Determine the [X, Y] coordinate at the center of the cell enclosing the given text.  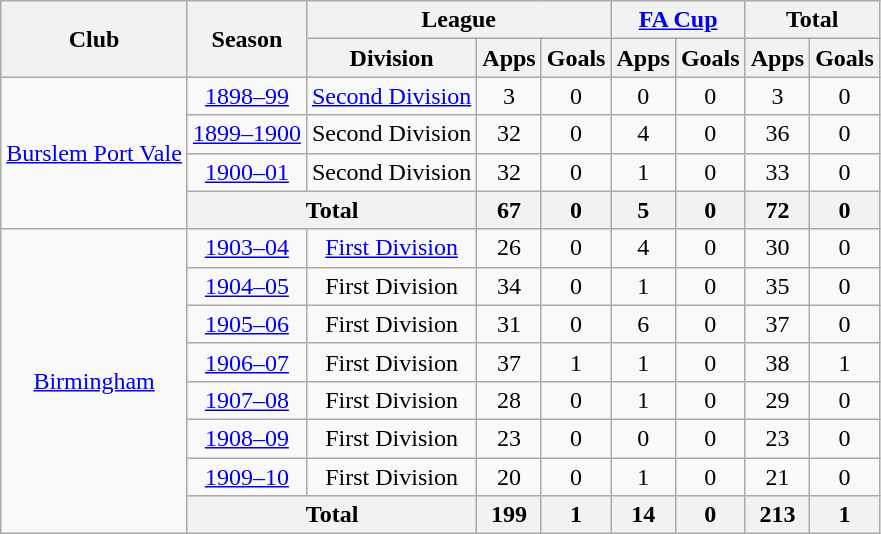
20 [509, 477]
1908–09 [246, 438]
League [458, 20]
31 [509, 324]
35 [777, 286]
1900–01 [246, 172]
1909–10 [246, 477]
26 [509, 248]
14 [643, 515]
5 [643, 210]
1898–99 [246, 96]
1905–06 [246, 324]
34 [509, 286]
29 [777, 400]
67 [509, 210]
1907–08 [246, 400]
1903–04 [246, 248]
1906–07 [246, 362]
38 [777, 362]
Club [94, 39]
36 [777, 134]
30 [777, 248]
33 [777, 172]
1904–05 [246, 286]
Season [246, 39]
21 [777, 477]
213 [777, 515]
72 [777, 210]
Burslem Port Vale [94, 153]
1899–1900 [246, 134]
FA Cup [678, 20]
199 [509, 515]
Birmingham [94, 381]
6 [643, 324]
Division [391, 58]
28 [509, 400]
